Output the [X, Y] coordinate of the center of the cell containing the given text.  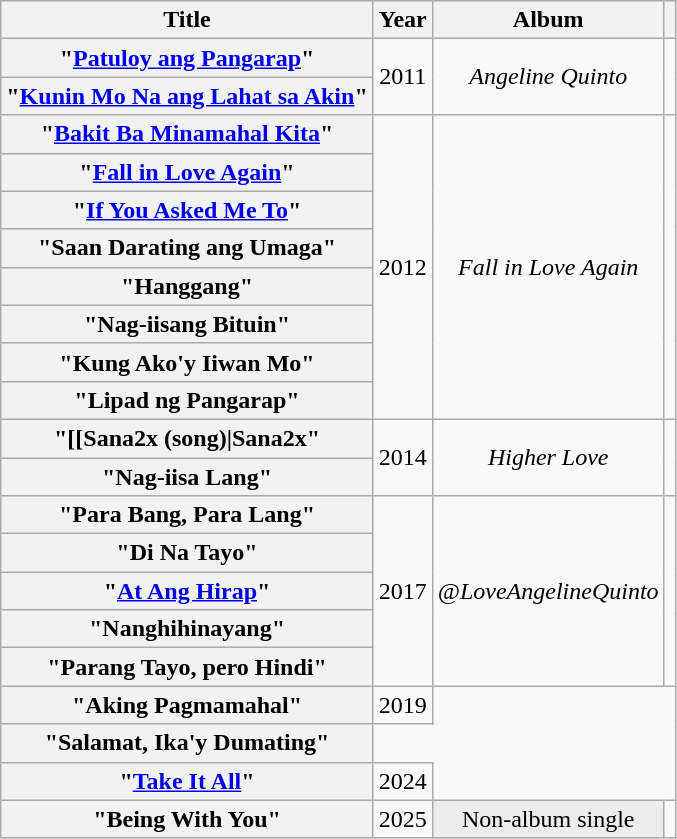
Fall in Love Again [548, 267]
2017 [402, 591]
"If You Asked Me To" [188, 210]
"Lipad ng Pangarap" [188, 400]
"Hanggang" [188, 286]
Album [548, 20]
"Parang Tayo, pero Hindi" [188, 667]
"Patuloy ang Pangarap" [188, 58]
"Take It All" [188, 781]
Title [188, 20]
2019 [402, 705]
"Fall in Love Again" [188, 172]
"Nag-iisang Bituin" [188, 324]
"Salamat, Ika'y Dumating" [188, 743]
Higher Love [548, 457]
"Di Na Tayo" [188, 553]
"Being With You" [188, 819]
@LoveAngelineQuinto [548, 591]
2014 [402, 457]
"Nanghihinayang" [188, 629]
2025 [402, 819]
"Kung Ako'y Iiwan Mo" [188, 362]
Angeline Quinto [548, 77]
2024 [402, 781]
"Aking Pagmamahal" [188, 705]
"Para Bang, Para Lang" [188, 515]
Year [402, 20]
2011 [402, 77]
"Kunin Mo Na ang Lahat sa Akin" [188, 96]
2012 [402, 267]
"[[Sana2x (song)|Sana2x" [188, 438]
"Bakit Ba Minamahal Kita" [188, 134]
Non-album single [548, 819]
"Nag-iisa Lang" [188, 477]
"Saan Darating ang Umaga" [188, 248]
"At Ang Hirap" [188, 591]
